Determine the (x, y) coordinate at the center of the cell enclosing the given text.  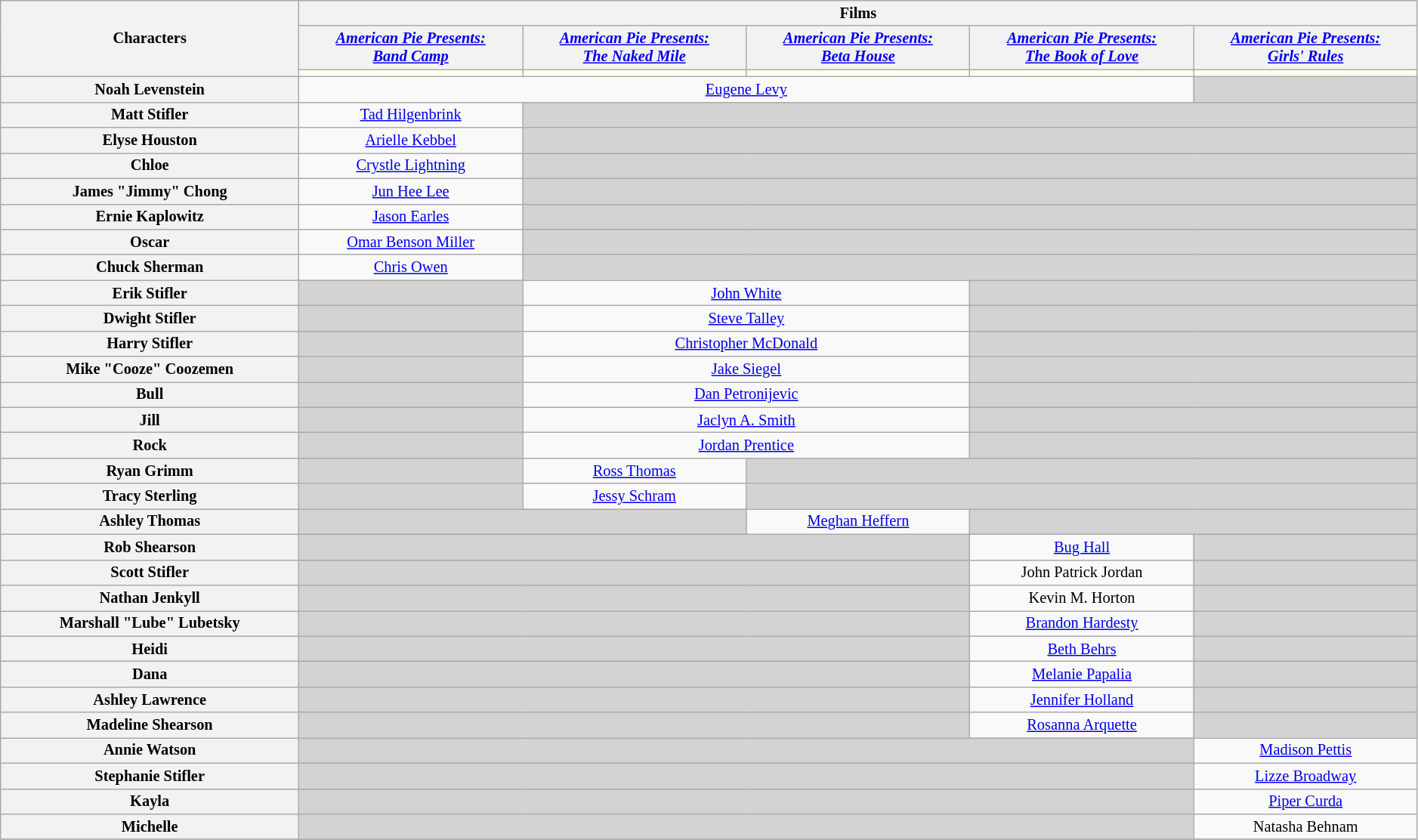
Noah Levenstein (150, 89)
Bull (150, 394)
Rob Shearson (150, 547)
Lizze Broadway (1305, 776)
Harry Stifler (150, 344)
American Pie Presents: Girls' Rules (1305, 48)
Films (858, 13)
Dan Petronijevic (746, 394)
Jordan Prentice (746, 445)
Madison Pettis (1305, 750)
Kayla (150, 801)
Chris Owen (411, 267)
Ernie Kaplowitz (150, 217)
Jill (150, 420)
Ross Thomas (635, 471)
Jessy Schram (635, 496)
Kevin M. Horton (1082, 598)
Elyse Houston (150, 141)
Crystle Lightning (411, 165)
American Pie Presents: The Naked Mile (635, 48)
American Pie Presents: Beta House (858, 48)
Annie Watson (150, 750)
John White (746, 293)
Mike "Cooze" Coozemen (150, 369)
Arielle Kebbel (411, 141)
Melanie Papalia (1082, 674)
Jun Hee Lee (411, 191)
Ryan Grimm (150, 471)
Rock (150, 445)
Nathan Jenkyll (150, 598)
Jason Earles (411, 217)
Marshall "Lube" Lubetsky (150, 623)
Chuck Sherman (150, 267)
Jake Siegel (746, 369)
Michelle (150, 826)
Heidi (150, 649)
Jennifer Holland (1082, 699)
Omar Benson Miller (411, 242)
Bug Hall (1082, 547)
Dwight Stifler (150, 318)
Meghan Heffern (858, 521)
Characters (150, 38)
Rosanna Arquette (1082, 725)
Scott Stifler (150, 573)
Madeline Shearson (150, 725)
Brandon Hardesty (1082, 623)
Steve Talley (746, 318)
Chloe (150, 165)
John Patrick Jordan (1082, 573)
Ashley Lawrence (150, 699)
Tracy Sterling (150, 496)
Jaclyn A. Smith (746, 420)
Dana (150, 674)
American Pie Presents: The Book of Love (1082, 48)
Erik Stifler (150, 293)
Matt Stifler (150, 115)
American Pie Presents: Band Camp (411, 48)
Eugene Levy (746, 89)
Beth Behrs (1082, 649)
Oscar (150, 242)
James "Jimmy" Chong (150, 191)
Tad Hilgenbrink (411, 115)
Ashley Thomas (150, 521)
Natasha Behnam (1305, 826)
Piper Curda (1305, 801)
Stephanie Stifler (150, 776)
Christopher McDonald (746, 344)
